Output the [X, Y] coordinate of the center of the cell containing the given text.  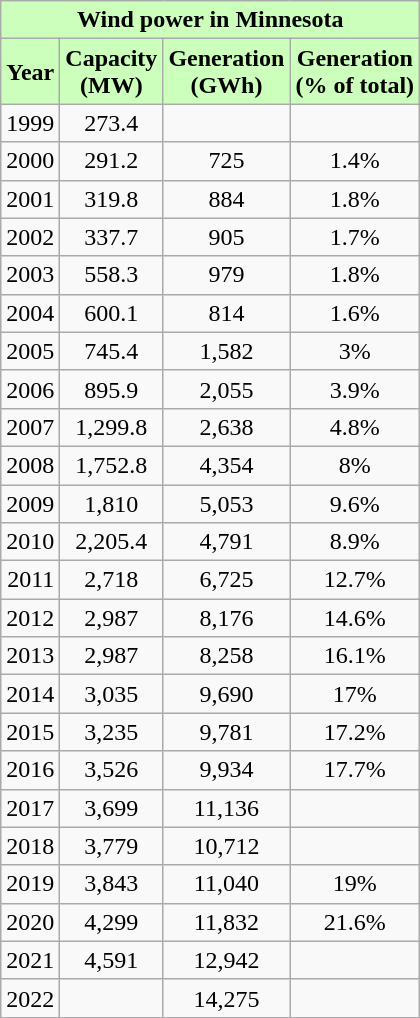
2013 [30, 656]
11,136 [226, 808]
884 [226, 199]
3,843 [112, 884]
2016 [30, 770]
5,053 [226, 503]
3,526 [112, 770]
Capacity (MW) [112, 72]
8.9% [355, 542]
2019 [30, 884]
745.4 [112, 351]
2011 [30, 580]
8% [355, 465]
2002 [30, 237]
2021 [30, 960]
895.9 [112, 389]
273.4 [112, 123]
11,040 [226, 884]
2008 [30, 465]
905 [226, 237]
4,591 [112, 960]
6,725 [226, 580]
16.1% [355, 656]
2010 [30, 542]
558.3 [112, 275]
2,055 [226, 389]
Generation (% of total) [355, 72]
337.7 [112, 237]
17.2% [355, 732]
2003 [30, 275]
1,299.8 [112, 427]
979 [226, 275]
3,699 [112, 808]
Year [30, 72]
2,638 [226, 427]
21.6% [355, 922]
725 [226, 161]
9.6% [355, 503]
19% [355, 884]
3,235 [112, 732]
3.9% [355, 389]
1.4% [355, 161]
11,832 [226, 922]
14,275 [226, 998]
10,712 [226, 846]
9,690 [226, 694]
3,035 [112, 694]
8,258 [226, 656]
8,176 [226, 618]
Generation (GWh) [226, 72]
2001 [30, 199]
2,205.4 [112, 542]
4,354 [226, 465]
2000 [30, 161]
319.8 [112, 199]
9,781 [226, 732]
2006 [30, 389]
Wind power in Minnesota [210, 20]
12,942 [226, 960]
4,791 [226, 542]
12.7% [355, 580]
2018 [30, 846]
2009 [30, 503]
17.7% [355, 770]
2007 [30, 427]
2017 [30, 808]
3% [355, 351]
17% [355, 694]
1,752.8 [112, 465]
2022 [30, 998]
2005 [30, 351]
1.6% [355, 313]
1999 [30, 123]
4.8% [355, 427]
2012 [30, 618]
2020 [30, 922]
2,718 [112, 580]
1,582 [226, 351]
2004 [30, 313]
814 [226, 313]
600.1 [112, 313]
291.2 [112, 161]
2014 [30, 694]
1.7% [355, 237]
9,934 [226, 770]
14.6% [355, 618]
2015 [30, 732]
3,779 [112, 846]
1,810 [112, 503]
4,299 [112, 922]
